Pinpoint the cell where the given text exists, returning its [x, y] midpoint coordinate. 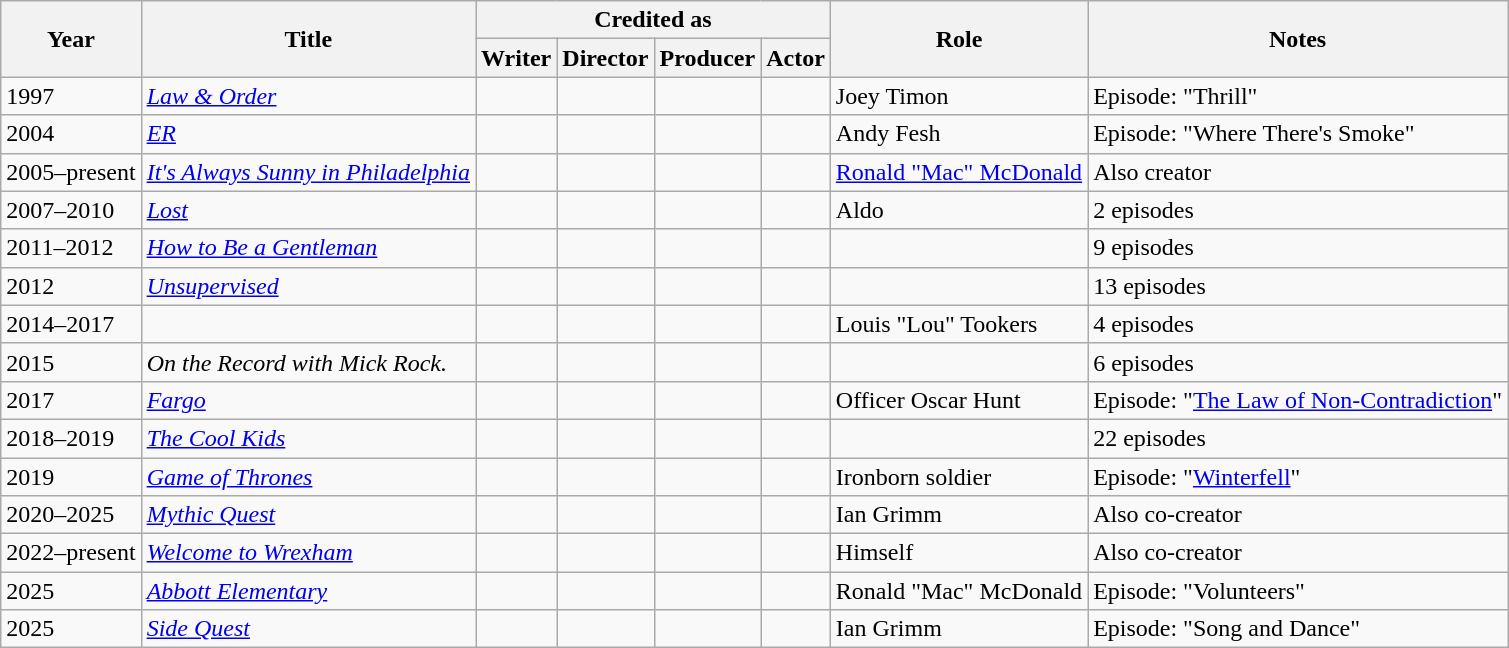
How to Be a Gentleman [308, 248]
It's Always Sunny in Philadelphia [308, 172]
2007–2010 [71, 210]
Also creator [1298, 172]
22 episodes [1298, 438]
Episode: "Where There's Smoke" [1298, 134]
Ironborn soldier [958, 477]
Law & Order [308, 96]
Side Quest [308, 629]
Title [308, 39]
Director [606, 58]
13 episodes [1298, 286]
Joey Timon [958, 96]
Producer [708, 58]
Actor [796, 58]
Fargo [308, 400]
9 episodes [1298, 248]
Episode: "The Law of Non-Contradiction" [1298, 400]
2020–2025 [71, 515]
2022–present [71, 553]
ER [308, 134]
Welcome to Wrexham [308, 553]
Aldo [958, 210]
4 episodes [1298, 324]
On the Record with Mick Rock. [308, 362]
2014–2017 [71, 324]
Episode: "Song and Dance" [1298, 629]
Officer Oscar Hunt [958, 400]
Episode: "Thrill" [1298, 96]
2005–present [71, 172]
2 episodes [1298, 210]
Mythic Quest [308, 515]
Writer [516, 58]
2017 [71, 400]
1997 [71, 96]
6 episodes [1298, 362]
Role [958, 39]
Episode: "Volunteers" [1298, 591]
The Cool Kids [308, 438]
Abbott Elementary [308, 591]
2004 [71, 134]
Himself [958, 553]
Credited as [654, 20]
Game of Thrones [308, 477]
2019 [71, 477]
2018–2019 [71, 438]
Andy Fesh [958, 134]
2011–2012 [71, 248]
Unsupervised [308, 286]
Louis "Lou" Tookers [958, 324]
Lost [308, 210]
Episode: "Winterfell" [1298, 477]
Year [71, 39]
2015 [71, 362]
2012 [71, 286]
Notes [1298, 39]
